Extract the (x, y) coordinate from the center of the cell holding the provided text.  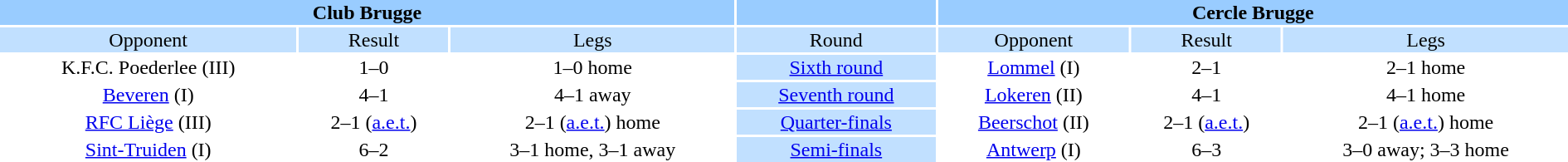
6–2 (373, 150)
Beveren (I) (148, 95)
Semi-finals (836, 150)
RFC Liège (III) (148, 122)
Sixth round (836, 67)
3–1 home, 3–1 away (592, 150)
Lokeren (II) (1034, 95)
Cercle Brugge (1253, 12)
6–3 (1206, 150)
Quarter-finals (836, 122)
Antwerp (I) (1034, 150)
Sint-Truiden (I) (148, 150)
4–1 home (1425, 95)
Club Brugge (367, 12)
1–0 home (592, 67)
Lommel (I) (1034, 67)
Seventh round (836, 95)
3–0 away; 3–3 home (1425, 150)
Beerschot (II) (1034, 122)
Round (836, 40)
2–1 (1206, 67)
2–1 home (1425, 67)
1–0 (373, 67)
4–1 away (592, 95)
K.F.C. Poederlee (III) (148, 67)
